Capture the cell that displays the provided text and extract its (X, Y) central coordinate. 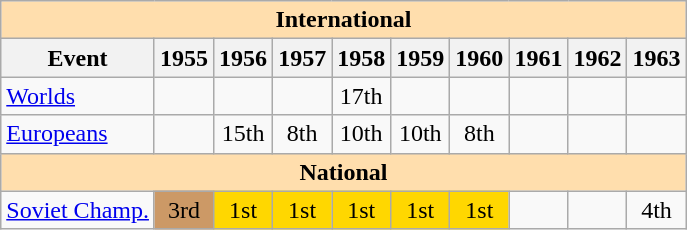
National (344, 172)
17th (362, 96)
4th (656, 210)
1955 (184, 58)
15th (244, 134)
1960 (480, 58)
Europeans (78, 134)
1959 (420, 58)
1956 (244, 58)
Soviet Champ. (78, 210)
Event (78, 58)
3rd (184, 210)
1963 (656, 58)
1961 (538, 58)
1957 (302, 58)
1962 (598, 58)
1958 (362, 58)
International (344, 20)
Worlds (78, 96)
